Extract the [x, y] coordinate from the center of the cell holding the provided text.  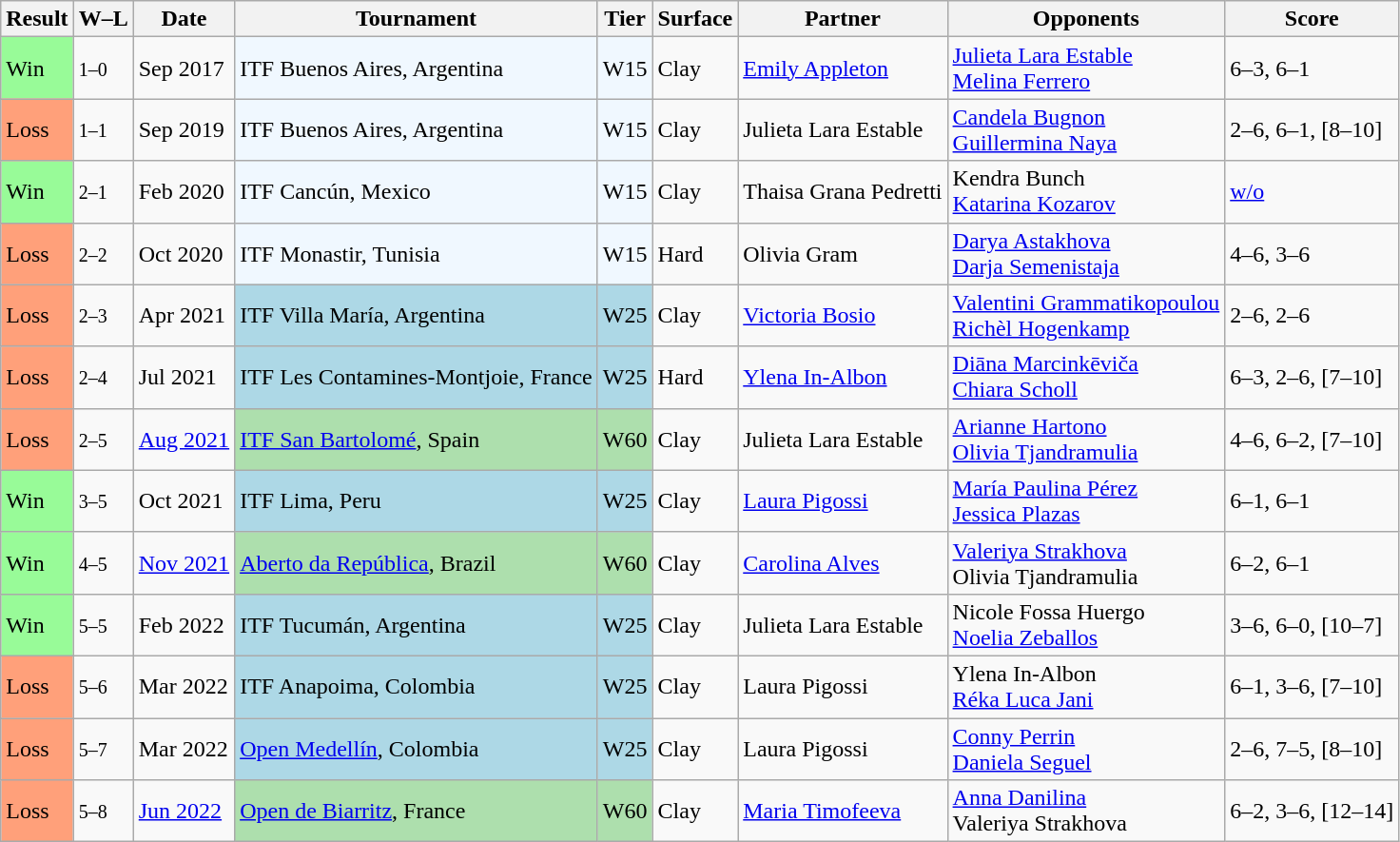
Olivia Gram [843, 253]
6–2, 3–6, [12–14] [1312, 811]
Valentini Grammatikopoulou Richèl Hogenkamp [1086, 316]
ITF San Bartolomé, Spain [417, 440]
2–4 [103, 377]
3–5 [103, 500]
Tournament [417, 19]
6–1, 6–1 [1312, 500]
Result [37, 19]
ITF Les Contamines-Montjoie, France [417, 377]
Candela Bugnon Guillermina Naya [1086, 129]
Sep 2019 [184, 129]
6–3, 6–1 [1312, 69]
Anna Danilina Valeriya Strakhova [1086, 811]
ITF Monastir, Tunisia [417, 253]
Date [184, 19]
6–3, 2–6, [7–10] [1312, 377]
Julieta Lara Estable Melina Ferrero [1086, 69]
Ylena In-Albon [843, 377]
ITF Villa María, Argentina [417, 316]
2–5 [103, 440]
Sep 2017 [184, 69]
2–2 [103, 253]
W–L [103, 19]
2–3 [103, 316]
5–7 [103, 748]
Score [1312, 19]
Open Medellín, Colombia [417, 748]
2–6, 2–6 [1312, 316]
Valeriya Strakhova Olivia Tjandramulia [1086, 563]
5–8 [103, 811]
Arianne Hartono Olivia Tjandramulia [1086, 440]
ITF Anapoima, Colombia [417, 687]
María Paulina Pérez Jessica Plazas [1086, 500]
6–1, 3–6, [7–10] [1312, 687]
Aug 2021 [184, 440]
Carolina Alves [843, 563]
Feb 2022 [184, 624]
Emily Appleton [843, 69]
w/o [1312, 192]
2–1 [103, 192]
Partner [843, 19]
1–0 [103, 69]
6–2, 6–1 [1312, 563]
1–1 [103, 129]
Jun 2022 [184, 811]
ITF Cancún, Mexico [417, 192]
Kendra Bunch Katarina Kozarov [1086, 192]
Opponents [1086, 19]
Tier [625, 19]
ITF Lima, Peru [417, 500]
Victoria Bosio [843, 316]
Open de Biarritz, France [417, 811]
Thaisa Grana Pedretti [843, 192]
Aberto da República, Brazil [417, 563]
Oct 2020 [184, 253]
Feb 2020 [184, 192]
ITF Tucumán, Argentina [417, 624]
Ylena In-Albon Réka Luca Jani [1086, 687]
Conny Perrin Daniela Seguel [1086, 748]
5–5 [103, 624]
Surface [695, 19]
Nov 2021 [184, 563]
4–6, 3–6 [1312, 253]
2–6, 6–1, [8–10] [1312, 129]
Nicole Fossa Huergo Noelia Zeballos [1086, 624]
3–6, 6–0, [10–7] [1312, 624]
Maria Timofeeva [843, 811]
2–6, 7–5, [8–10] [1312, 748]
5–6 [103, 687]
Diāna Marcinkēviča Chiara Scholl [1086, 377]
Apr 2021 [184, 316]
4–6, 6–2, [7–10] [1312, 440]
4–5 [103, 563]
Oct 2021 [184, 500]
Jul 2021 [184, 377]
Darya Astakhova Darja Semenistaja [1086, 253]
